Extract the (X, Y) coordinate from the center of the cell holding the provided text.  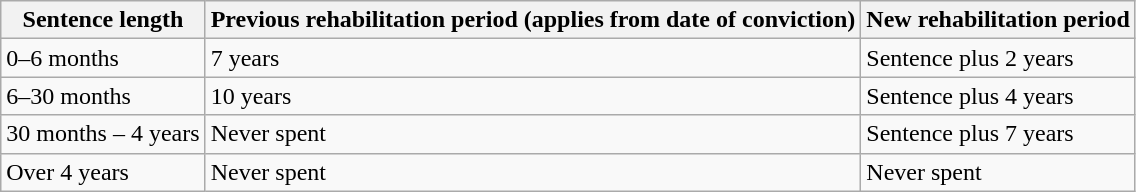
Sentence plus 2 years (998, 58)
Over 4 years (103, 172)
30 months – 4 years (103, 134)
Previous rehabilitation period (applies from date of conviction) (533, 20)
7 years (533, 58)
0–6 months (103, 58)
6–30 months (103, 96)
Sentence plus 7 years (998, 134)
10 years (533, 96)
New rehabilitation period (998, 20)
Sentence plus 4 years (998, 96)
Sentence length (103, 20)
